Search for the cell housing the specified text and yield its (x, y) center coordinate. 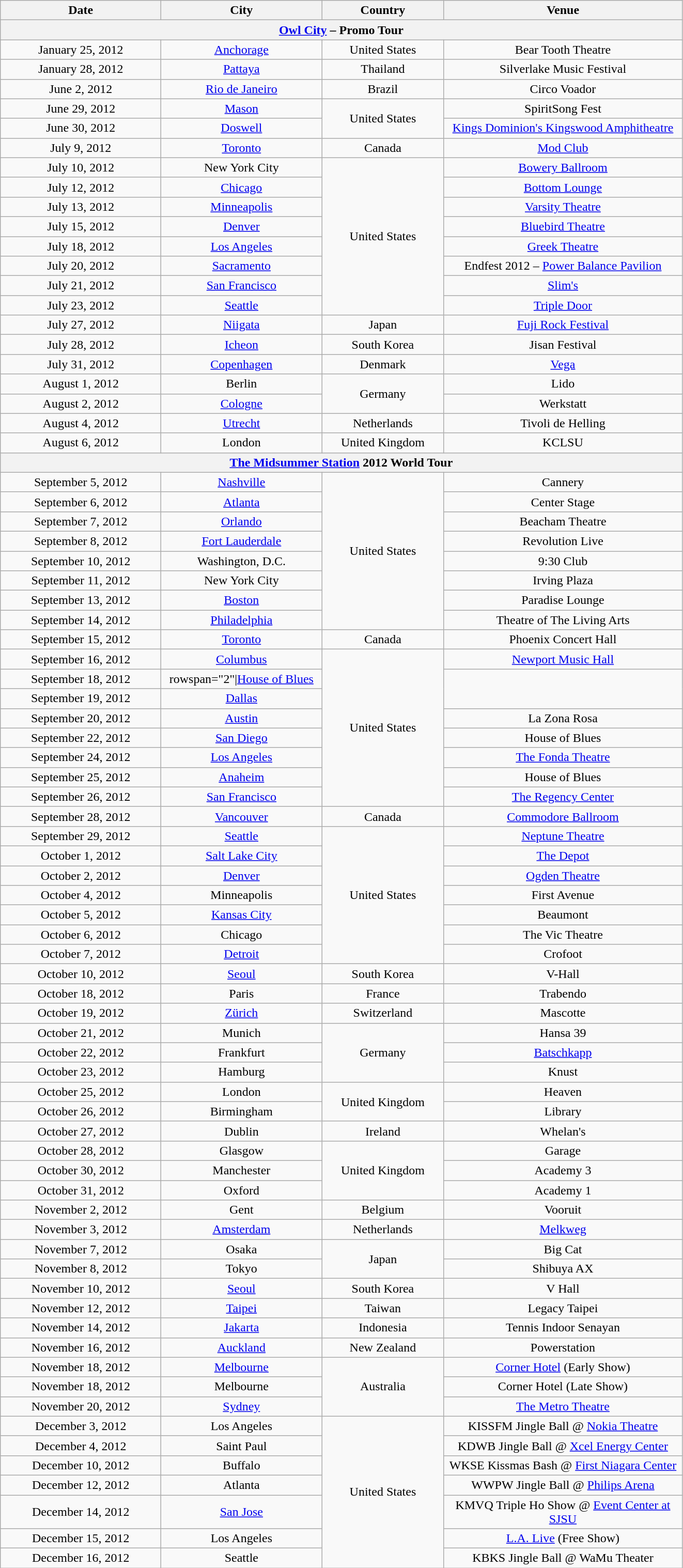
Batschkapp (563, 1052)
September 13, 2012 (81, 600)
August 1, 2012 (81, 384)
Gent (242, 1210)
Birmingham (242, 1111)
Powerstation (563, 1347)
KBKS Jingle Ball @ WaMu Theater (563, 1558)
KCLSU (563, 443)
Beaumont (563, 915)
Corner Hotel (Late Show) (563, 1387)
Anchorage (242, 50)
November 10, 2012 (81, 1288)
Cannery (563, 482)
July 20, 2012 (81, 266)
Taiwan (383, 1308)
First Avenue (563, 895)
Doswell (242, 128)
September 26, 2012 (81, 797)
The Regency Center (563, 797)
October 23, 2012 (81, 1072)
Vega (563, 364)
December 3, 2012 (81, 1426)
Triple Door (563, 305)
June 29, 2012 (81, 108)
Owl City – Promo Tour (341, 30)
Taipei (242, 1308)
July 9, 2012 (81, 148)
October 26, 2012 (81, 1111)
New Zealand (383, 1347)
Glasgow (242, 1151)
Neptune Theatre (563, 836)
Boston (242, 600)
Venue (563, 10)
September 24, 2012 (81, 757)
Academy 3 (563, 1170)
SpiritSong Fest (563, 108)
Jakarta (242, 1328)
Indonesia (383, 1328)
KISSFM Jingle Ball @ Nokia Theatre (563, 1426)
Theatre of The Living Arts (563, 620)
December 16, 2012 (81, 1558)
Niigata (242, 325)
June 30, 2012 (81, 128)
Big Cat (563, 1249)
Bottom Lounge (563, 187)
Ireland (383, 1131)
June 2, 2012 (81, 89)
October 18, 2012 (81, 993)
Shibuya AX (563, 1269)
Library (563, 1111)
Trabendo (563, 993)
Dublin (242, 1131)
Silverlake Music Festival (563, 69)
Fort Lauderdale (242, 541)
Jisan Festival (563, 345)
October 10, 2012 (81, 974)
Newport Music Hall (563, 659)
Brazil (383, 89)
Utrecht (242, 423)
Manchester (242, 1170)
Zürich (242, 1013)
October 2, 2012 (81, 876)
KDWB Jingle Ball @ Xcel Energy Center (563, 1446)
Bluebird Theatre (563, 226)
Fuji Rock Festival (563, 325)
October 21, 2012 (81, 1033)
Hamburg (242, 1072)
Denmark (383, 364)
Tivoli de Helling (563, 423)
Bowery Ballroom (563, 167)
Greek Theatre (563, 246)
October 25, 2012 (81, 1092)
KMVQ Triple Ho Show @ Event Center at SJSU (563, 1512)
September 15, 2012 (81, 640)
Corner Hotel (Early Show) (563, 1367)
October 4, 2012 (81, 895)
September 20, 2012 (81, 718)
Rio de Janeiro (242, 89)
November 12, 2012 (81, 1308)
Orlando (242, 521)
September 28, 2012 (81, 816)
October 28, 2012 (81, 1151)
Kings Dominion's Kingswood Amphitheatre (563, 128)
Varsity Theatre (563, 207)
September 14, 2012 (81, 620)
October 30, 2012 (81, 1170)
November 14, 2012 (81, 1328)
July 28, 2012 (81, 345)
WWPW Jingle Ball @ Philips Arena (563, 1485)
October 22, 2012 (81, 1052)
San Jose (242, 1512)
Melkweg (563, 1230)
Oxford (242, 1190)
Berlin (242, 384)
Icheon (242, 345)
Ogden Theatre (563, 876)
October 7, 2012 (81, 954)
December 12, 2012 (81, 1485)
Saint Paul (242, 1446)
October 19, 2012 (81, 1013)
November 3, 2012 (81, 1230)
July 18, 2012 (81, 246)
Mason (242, 108)
September 8, 2012 (81, 541)
Tennis Indoor Senayan (563, 1328)
August 6, 2012 (81, 443)
Frankfurt (242, 1052)
V Hall (563, 1288)
Paris (242, 993)
Date (81, 10)
The Depot (563, 856)
September 6, 2012 (81, 502)
Werkstatt (563, 403)
rowspan="2"|House of Blues (242, 679)
Knust (563, 1072)
Vooruit (563, 1210)
August 2, 2012 (81, 403)
Beacham Theatre (563, 521)
Legacy Taipei (563, 1308)
Slim's (563, 286)
November 16, 2012 (81, 1347)
November 8, 2012 (81, 1269)
December 15, 2012 (81, 1539)
October 5, 2012 (81, 915)
The Fonda Theatre (563, 757)
September 7, 2012 (81, 521)
Commodore Ballroom (563, 816)
October 1, 2012 (81, 856)
Heaven (563, 1092)
September 25, 2012 (81, 777)
Cologne (242, 403)
The Vic Theatre (563, 935)
Auckland (242, 1347)
Revolution Live (563, 541)
July 21, 2012 (81, 286)
October 27, 2012 (81, 1131)
Philadelphia (242, 620)
Sacramento (242, 266)
July 10, 2012 (81, 167)
Salt Lake City (242, 856)
Washington, D.C. (242, 561)
Detroit (242, 954)
Center Stage (563, 502)
Crofoot (563, 954)
Paradise Lounge (563, 600)
Sydney (242, 1406)
August 4, 2012 (81, 423)
The Midsummer Station 2012 World Tour (341, 462)
September 10, 2012 (81, 561)
September 11, 2012 (81, 581)
December 14, 2012 (81, 1512)
September 16, 2012 (81, 659)
September 19, 2012 (81, 698)
Circo Voador (563, 89)
Pattaya (242, 69)
Tokyo (242, 1269)
La Zona Rosa (563, 718)
Mod Club (563, 148)
September 29, 2012 (81, 836)
L.A. Live (Free Show) (563, 1539)
Dallas (242, 698)
November 2, 2012 (81, 1210)
July 15, 2012 (81, 226)
July 12, 2012 (81, 187)
January 25, 2012 (81, 50)
September 5, 2012 (81, 482)
January 28, 2012 (81, 69)
San Diego (242, 738)
Columbus (242, 659)
October 6, 2012 (81, 935)
Garage (563, 1151)
July 27, 2012 (81, 325)
Hansa 39 (563, 1033)
Mascotte (563, 1013)
October 31, 2012 (81, 1190)
Whelan's (563, 1131)
Munich (242, 1033)
Thailand (383, 69)
November 20, 2012 (81, 1406)
Endfest 2012 – Power Balance Pavilion (563, 266)
September 22, 2012 (81, 738)
December 4, 2012 (81, 1446)
WKSE Kissmas Bash @ First Niagara Center (563, 1465)
Bear Tooth Theatre (563, 50)
Anaheim (242, 777)
December 10, 2012 (81, 1465)
Switzerland (383, 1013)
Lido (563, 384)
Country (383, 10)
Nashville (242, 482)
Belgium (383, 1210)
November 7, 2012 (81, 1249)
Phoenix Concert Hall (563, 640)
France (383, 993)
Buffalo (242, 1465)
July 13, 2012 (81, 207)
The Metro Theatre (563, 1406)
Australia (383, 1387)
9:30 Club (563, 561)
Austin (242, 718)
Amsterdam (242, 1230)
July 31, 2012 (81, 364)
Vancouver (242, 816)
V-Hall (563, 974)
Copenhagen (242, 364)
Academy 1 (563, 1190)
Kansas City (242, 915)
Irving Plaza (563, 581)
Osaka (242, 1249)
September 18, 2012 (81, 679)
July 23, 2012 (81, 305)
City (242, 10)
